Pinpoint the cell where the given text exists, returning its [X, Y] midpoint coordinate. 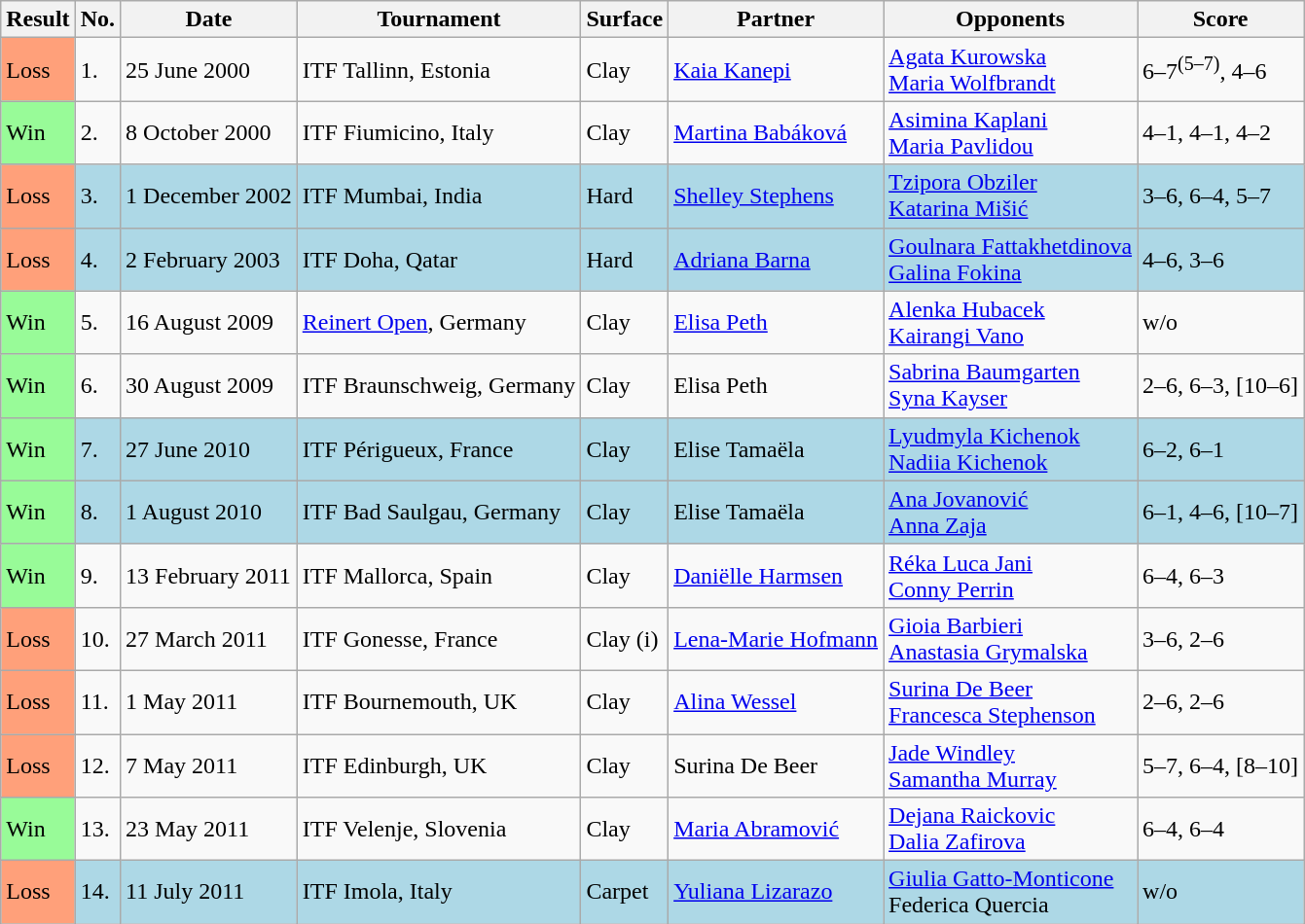
11 July 2011 [209, 893]
7 May 2011 [209, 764]
Adriana Barna [777, 259]
ITF Mumbai, India [439, 196]
ITF Périgueux, France [439, 449]
Kaia Kanepi [777, 70]
Tzipora Obziler Katarina Mišić [1010, 196]
Partner [777, 19]
7. [97, 449]
2. [97, 132]
23 May 2011 [209, 829]
4–6, 3–6 [1220, 259]
4–1, 4–1, 4–2 [1220, 132]
6–4, 6–4 [1220, 829]
Goulnara Fattakhetdinova Galina Fokina [1010, 259]
1 December 2002 [209, 196]
Agata Kurowska Maria Wolfbrandt [1010, 70]
Dejana Raickovic Dalia Zafirova [1010, 829]
6. [97, 385]
Surina De Beer Francesca Stephenson [1010, 702]
Surina De Beer [777, 764]
3–6, 6–4, 5–7 [1220, 196]
Gioia Barbieri Anastasia Grymalska [1010, 638]
Lyudmyla Kichenok Nadiia Kichenok [1010, 449]
Clay (i) [625, 638]
25 June 2000 [209, 70]
5. [97, 323]
Carpet [625, 893]
Date [209, 19]
Alenka Hubacek Kairangi Vano [1010, 323]
Asimina Kaplani Maria Pavlidou [1010, 132]
Daniëlle Harmsen [777, 576]
27 June 2010 [209, 449]
3. [97, 196]
ITF Mallorca, Spain [439, 576]
16 August 2009 [209, 323]
Score [1220, 19]
2–6, 2–6 [1220, 702]
13. [97, 829]
Ana Jovanović Anna Zaja [1010, 512]
Maria Abramović [777, 829]
11. [97, 702]
ITF Gonesse, France [439, 638]
ITF Tallinn, Estonia [439, 70]
9. [97, 576]
1. [97, 70]
2–6, 6–3, [10–6] [1220, 385]
Reinert Open, Germany [439, 323]
Opponents [1010, 19]
Alina Wessel [777, 702]
ITF Velenje, Slovenia [439, 829]
Surface [625, 19]
Tournament [439, 19]
6–1, 4–6, [10–7] [1220, 512]
1 August 2010 [209, 512]
ITF Fiumicino, Italy [439, 132]
Lena-Marie Hofmann [777, 638]
8 October 2000 [209, 132]
ITF Bad Saulgau, Germany [439, 512]
ITF Braunschweig, Germany [439, 385]
13 February 2011 [209, 576]
12. [97, 764]
No. [97, 19]
6–4, 6–3 [1220, 576]
ITF Imola, Italy [439, 893]
8. [97, 512]
Jade Windley Samantha Murray [1010, 764]
14. [97, 893]
ITF Bournemouth, UK [439, 702]
ITF Edinburgh, UK [439, 764]
Yuliana Lizarazo [777, 893]
1 May 2011 [209, 702]
Sabrina Baumgarten Syna Kayser [1010, 385]
Martina Babáková [777, 132]
Result [38, 19]
30 August 2009 [209, 385]
5–7, 6–4, [8–10] [1220, 764]
Réka Luca Jani Conny Perrin [1010, 576]
27 March 2011 [209, 638]
6–2, 6–1 [1220, 449]
3–6, 2–6 [1220, 638]
10. [97, 638]
2 February 2003 [209, 259]
ITF Doha, Qatar [439, 259]
6–7(5–7), 4–6 [1220, 70]
4. [97, 259]
Giulia Gatto-Monticone Federica Quercia [1010, 893]
Shelley Stephens [777, 196]
